Determine the [X, Y] coordinate at the center of the cell enclosing the given text.  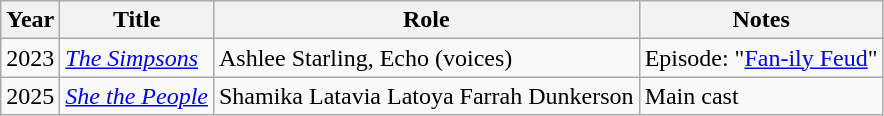
Main cast [761, 96]
She the People [137, 96]
Shamika Latavia Latoya Farrah Dunkerson [426, 96]
Year [30, 20]
Role [426, 20]
Notes [761, 20]
The Simpsons [137, 58]
Ashlee Starling, Echo (voices) [426, 58]
2025 [30, 96]
Episode: "Fan-ily Feud" [761, 58]
Title [137, 20]
2023 [30, 58]
